Detect which cell encompasses the target text, then output its [x, y] center coordinate. 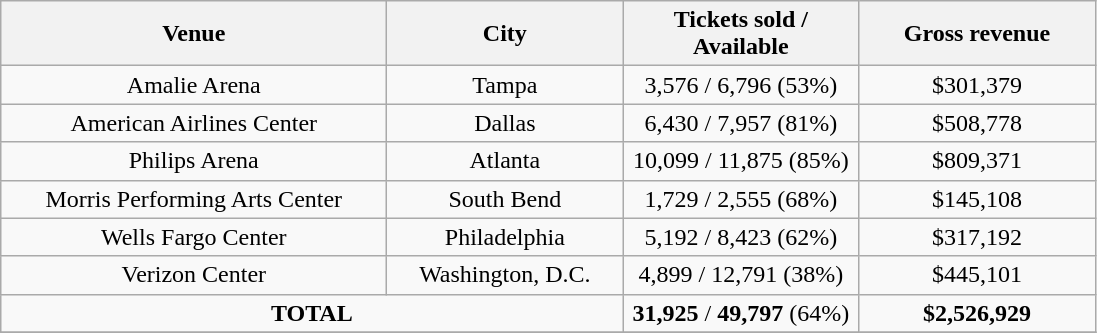
$317,192 [977, 237]
Wells Fargo Center [194, 237]
31,925 / 49,797 (64%) [741, 313]
$445,101 [977, 275]
South Bend [505, 199]
Philips Arena [194, 161]
City [505, 34]
4,899 / 12,791 (38%) [741, 275]
TOTAL [312, 313]
Venue [194, 34]
American Airlines Center [194, 123]
Tampa [505, 85]
1,729 / 2,555 (68%) [741, 199]
Washington, D.C. [505, 275]
$809,371 [977, 161]
Dallas [505, 123]
$145,108 [977, 199]
Verizon Center [194, 275]
10,099 / 11,875 (85%) [741, 161]
$508,778 [977, 123]
Philadelphia [505, 237]
$2,526,929 [977, 313]
$301,379 [977, 85]
Gross revenue [977, 34]
6,430 / 7,957 (81%) [741, 123]
Morris Performing Arts Center [194, 199]
Atlanta [505, 161]
3,576 / 6,796 (53%) [741, 85]
Tickets sold / Available [741, 34]
5,192 / 8,423 (62%) [741, 237]
Amalie Arena [194, 85]
